Detect which cell encompasses the target text, then output its [x, y] center coordinate. 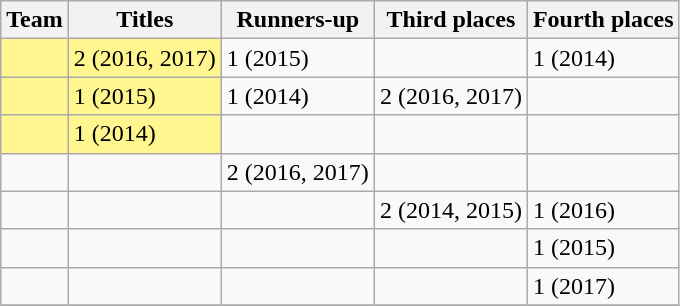
Fourth places [603, 20]
Third places [450, 20]
2 (2014, 2015) [450, 210]
Team [35, 20]
1 (2016) [603, 210]
Runners-up [298, 20]
1 (2017) [603, 286]
Titles [144, 20]
